For the text-containing cell, return its midpoint in (x, y) coordinate format. 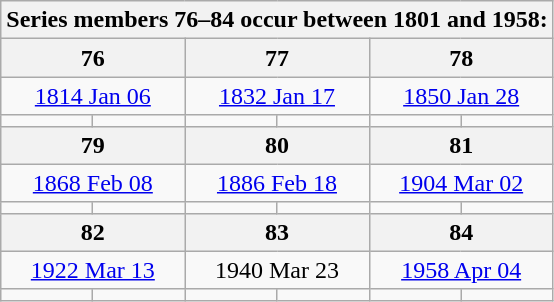
78 (461, 58)
84 (461, 232)
1868 Feb 08 (93, 183)
Series members 76–84 occur between 1801 and 1958: (278, 20)
1814 Jan 06 (93, 96)
1940 Mar 23 (277, 270)
1958 Apr 04 (461, 270)
77 (277, 58)
1922 Mar 13 (93, 270)
76 (93, 58)
82 (93, 232)
1904 Mar 02 (461, 183)
83 (277, 232)
1886 Feb 18 (277, 183)
81 (461, 145)
79 (93, 145)
1832 Jan 17 (277, 96)
80 (277, 145)
1850 Jan 28 (461, 96)
